Scan for the cell matching the given text and deliver its (X, Y) coordinate at center. 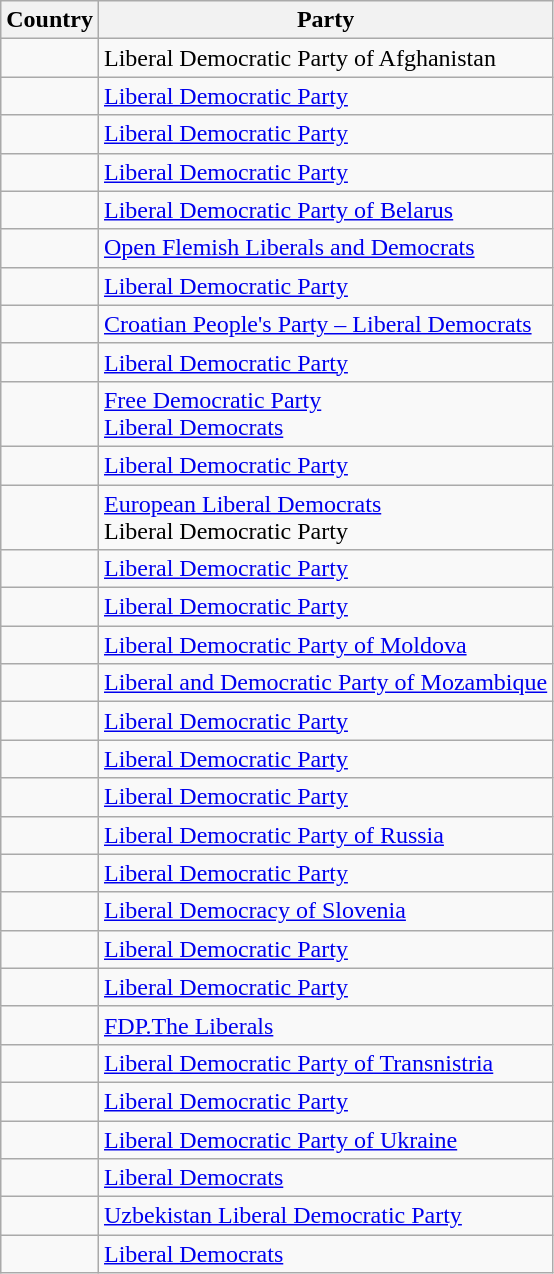
Liberal Democratic Party of Afghanistan (325, 58)
Open Flemish Liberals and Democrats (325, 248)
FDP.The Liberals (325, 1025)
Liberal Democracy of Slovenia (325, 911)
Liberal Democratic Party of Moldova (325, 645)
European Liberal DemocratsLiberal Democratic Party (325, 516)
Liberal Democratic Party of Russia (325, 835)
Liberal Democratic Party of Transnistria (325, 1063)
Liberal and Democratic Party of Mozambique (325, 683)
Country (50, 20)
Croatian People's Party – Liberal Democrats (325, 324)
Free Democratic PartyLiberal Democrats (325, 414)
Liberal Democratic Party of Belarus (325, 210)
Party (325, 20)
Uzbekistan Liberal Democratic Party (325, 1216)
Liberal Democratic Party of Ukraine (325, 1139)
